Capture the cell that displays the provided text and extract its [x, y] central coordinate. 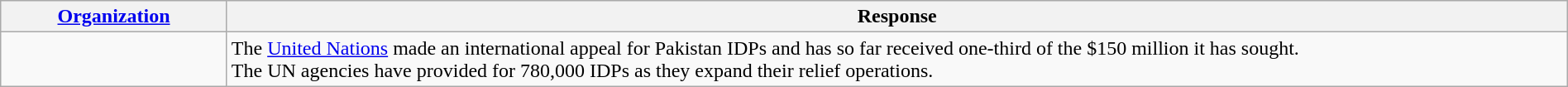
Response [896, 17]
Organization [114, 17]
